Provide the [x, y] coordinate of the cell's center where the given text is located.  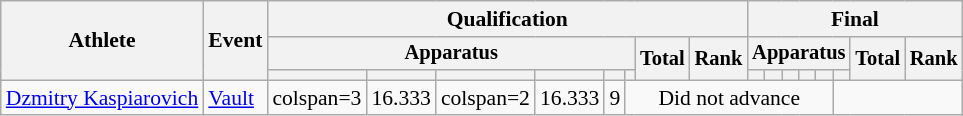
colspan=3 [316, 98]
9 [614, 98]
Did not advance [729, 98]
Athlete [102, 40]
colspan=2 [486, 98]
Event [235, 40]
Qualification [507, 19]
Dzmitry Kaspiarovich [102, 98]
Final [854, 19]
Vault [235, 98]
